Scan for the cell matching the given text and deliver its (X, Y) coordinate at center. 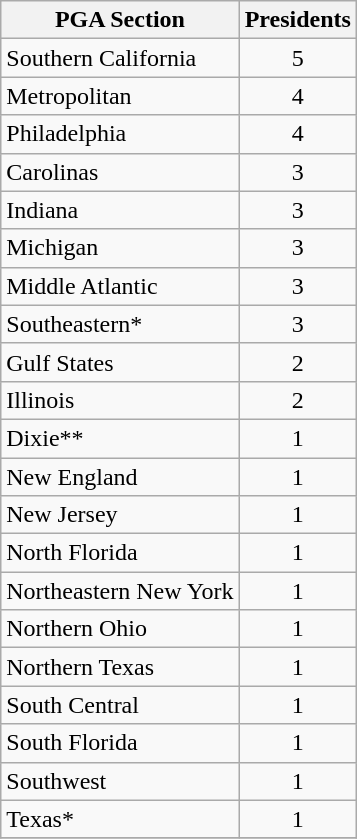
Middle Atlantic (120, 286)
Illinois (120, 400)
New England (120, 477)
Southern California (120, 58)
Metropolitan (120, 96)
Carolinas (120, 172)
Northeastern New York (120, 591)
South Florida (120, 743)
Philadelphia (120, 134)
Gulf States (120, 362)
Southeastern* (120, 324)
5 (298, 58)
Texas* (120, 819)
New Jersey (120, 515)
PGA Section (120, 20)
South Central (120, 705)
Northern Texas (120, 667)
Presidents (298, 20)
Michigan (120, 248)
Dixie** (120, 438)
Northern Ohio (120, 629)
Southwest (120, 781)
North Florida (120, 553)
Indiana (120, 210)
